Return the (x, y) coordinate for the center point of the cell that contains the specified text.  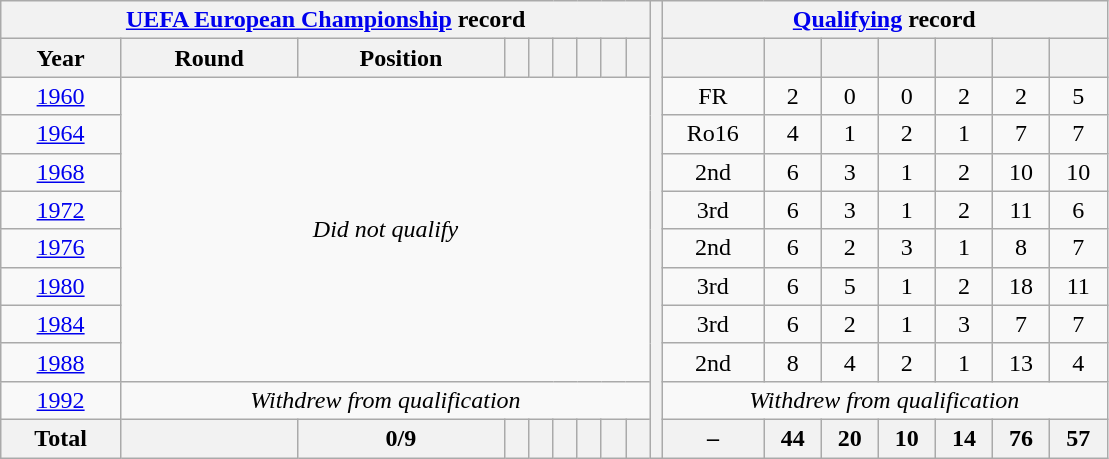
0/9 (402, 438)
57 (1078, 438)
1980 (61, 286)
FR (714, 96)
1984 (61, 324)
76 (1020, 438)
1964 (61, 134)
UEFA European Championship record (326, 20)
Year (61, 58)
1988 (61, 362)
1972 (61, 210)
Position (402, 58)
44 (792, 438)
Ro16 (714, 134)
Did not qualify (385, 229)
Round (208, 58)
Qualifying record (884, 20)
20 (850, 438)
18 (1020, 286)
– (714, 438)
1968 (61, 172)
1960 (61, 96)
1992 (61, 400)
14 (964, 438)
1976 (61, 248)
Total (61, 438)
13 (1020, 362)
